Locate the cell with the specified text and output its [X, Y] center coordinate. 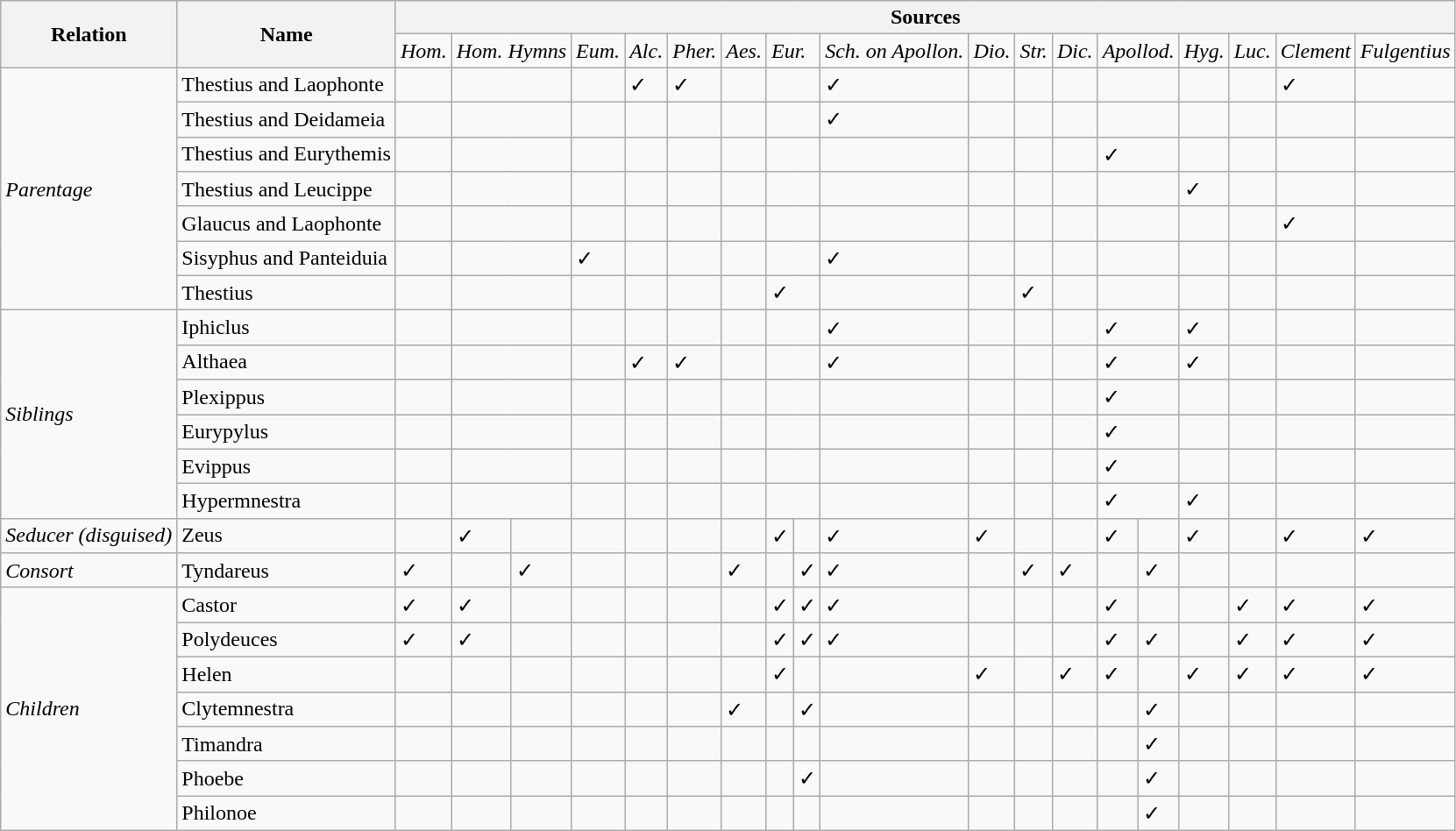
Sch. on Apollon. [894, 51]
Iphiclus [287, 328]
Str. [1033, 51]
Tyndareus [287, 571]
Alc. [647, 51]
Sources [926, 18]
Consort [89, 571]
Glaucus and Laophonte [287, 224]
Aes. [744, 51]
Phoebe [287, 778]
Fulgentius [1405, 51]
Dio. [992, 51]
Althaea [287, 362]
Polydeuces [287, 640]
Hom. Hymns [511, 51]
Philonoe [287, 813]
Apollod. [1138, 51]
Thestius and Eurythemis [287, 154]
Eum. [598, 51]
Clement [1315, 51]
Name [287, 34]
Thestius and Deidameia [287, 119]
Clytemnestra [287, 709]
Hom. [423, 51]
Hypermnestra [287, 501]
Parentage [89, 189]
Thestius [287, 293]
Thestius and Laophonte [287, 85]
Seducer (disguised) [89, 536]
Luc. [1252, 51]
Children [89, 708]
Zeus [287, 536]
Helen [287, 674]
Siblings [89, 414]
Evippus [287, 466]
Hyg. [1204, 51]
Pher. [694, 51]
Eur. [792, 51]
Sisyphus and Panteiduia [287, 259]
Castor [287, 605]
Relation [89, 34]
Dic. [1075, 51]
Timandra [287, 744]
Thestius and Leucippe [287, 189]
Eurypylus [287, 431]
Plexippus [287, 397]
